Find where the given text appears and provide that cell's center as (X, Y) coordinate. 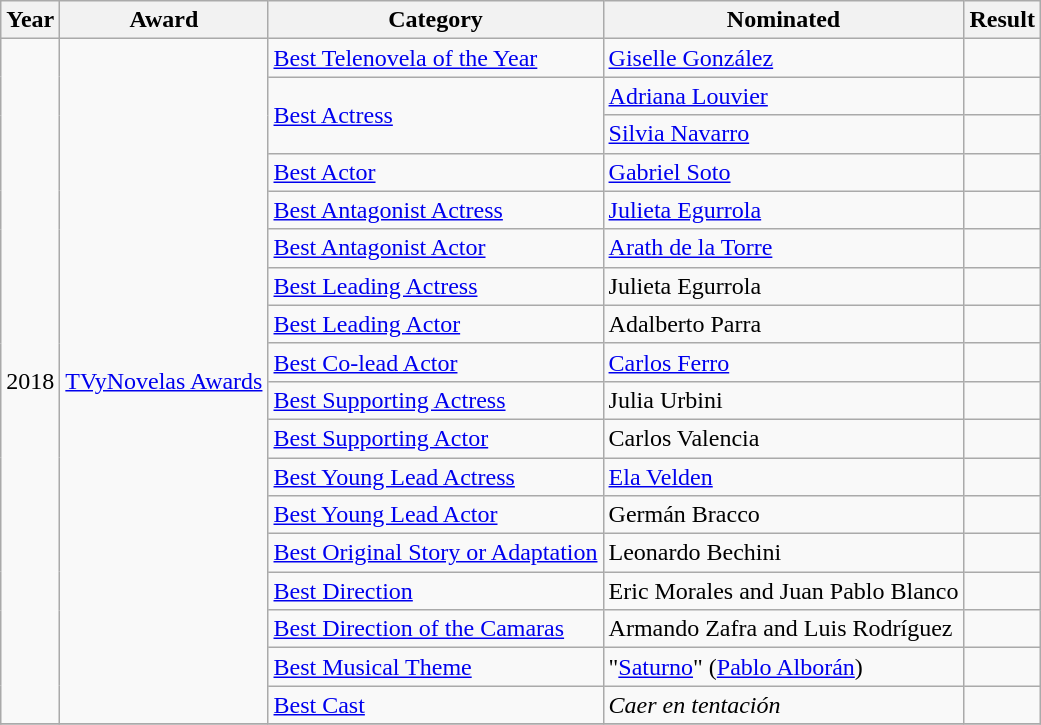
Result (1002, 20)
Best Leading Actor (436, 324)
Best Direction of the Camaras (436, 629)
Best Antagonist Actor (436, 248)
Best Actress (436, 115)
Best Antagonist Actress (436, 210)
Eric Morales and Juan Pablo Blanco (784, 591)
Carlos Valencia (784, 438)
Nominated (784, 20)
Best Young Lead Actress (436, 477)
Category (436, 20)
Arath de la Torre (784, 248)
Best Young Lead Actor (436, 515)
Best Telenovela of the Year (436, 58)
Caer en tentación (784, 705)
TVyNovelas Awards (164, 382)
Leonardo Bechini (784, 553)
Best Co-lead Actor (436, 362)
Ela Velden (784, 477)
Adriana Louvier (784, 96)
Silvia Navarro (784, 134)
Best Cast (436, 705)
Best Supporting Actor (436, 438)
Best Original Story or Adaptation (436, 553)
Armando Zafra and Luis Rodríguez (784, 629)
Best Leading Actress (436, 286)
Award (164, 20)
Germán Bracco (784, 515)
2018 (30, 382)
Year (30, 20)
"Saturno" (Pablo Alborán) (784, 667)
Best Actor (436, 172)
Carlos Ferro (784, 362)
Gabriel Soto (784, 172)
Adalberto Parra (784, 324)
Best Direction (436, 591)
Julia Urbini (784, 400)
Best Musical Theme (436, 667)
Best Supporting Actress (436, 400)
Giselle González (784, 58)
